Determine the [X, Y] coordinate at the center of the cell enclosing the given text.  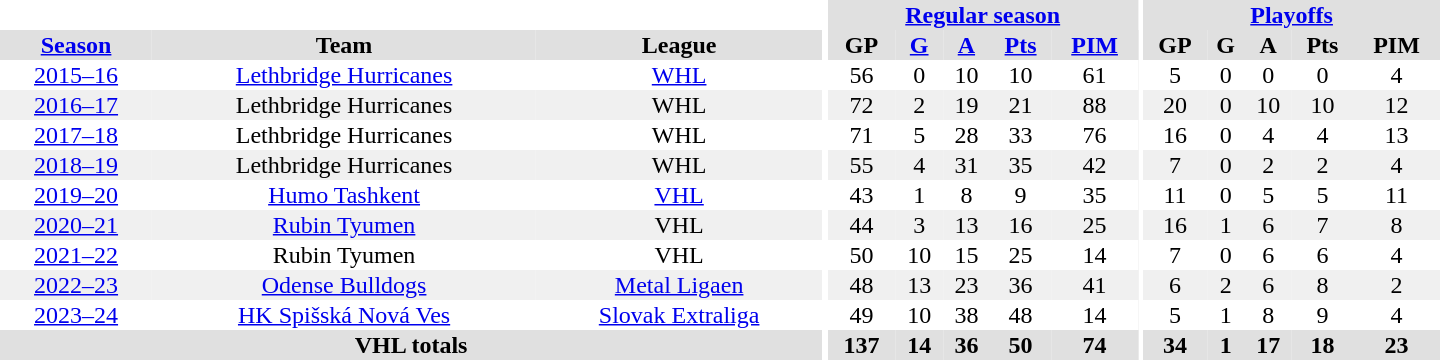
12 [1396, 105]
2021–22 [76, 255]
21 [1020, 105]
2015–16 [76, 75]
19 [966, 105]
31 [966, 165]
Humo Tashkent [344, 195]
18 [1322, 345]
2020–21 [76, 225]
41 [1094, 285]
88 [1094, 105]
2016–17 [76, 105]
43 [861, 195]
72 [861, 105]
Slovak Extraliga [679, 315]
76 [1094, 135]
44 [861, 225]
2023–24 [76, 315]
56 [861, 75]
61 [1094, 75]
HK Spišská Nová Ves [344, 315]
15 [966, 255]
2019–20 [76, 195]
34 [1175, 345]
42 [1094, 165]
49 [861, 315]
Team [344, 45]
33 [1020, 135]
38 [966, 315]
Metal Ligaen [679, 285]
3 [920, 225]
71 [861, 135]
Regular season [982, 15]
20 [1175, 105]
Odense Bulldogs [344, 285]
2018–19 [76, 165]
2017–18 [76, 135]
28 [966, 135]
Playoffs [1292, 15]
VHL totals [411, 345]
League [679, 45]
137 [861, 345]
2022–23 [76, 285]
17 [1268, 345]
74 [1094, 345]
55 [861, 165]
Season [76, 45]
